Pinpoint the cell where the given text exists, returning its [x, y] midpoint coordinate. 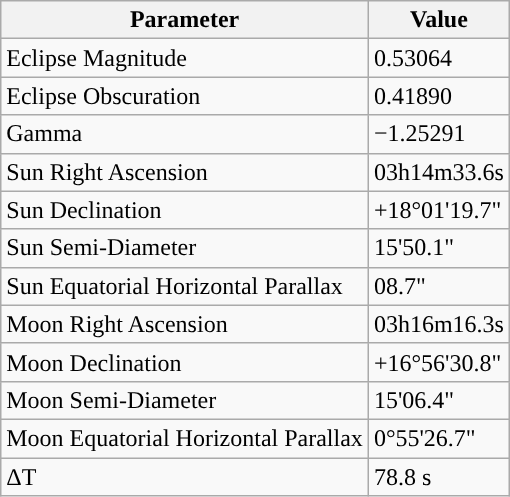
0.53064 [438, 58]
Moon Semi-Diameter [185, 400]
0°55'26.7" [438, 438]
+18°01'19.7" [438, 210]
Sun Right Ascension [185, 172]
78.8 s [438, 477]
+16°56'30.8" [438, 362]
Moon Equatorial Horizontal Parallax [185, 438]
Sun Declination [185, 210]
Eclipse Magnitude [185, 58]
Sun Equatorial Horizontal Parallax [185, 286]
Gamma [185, 134]
0.41890 [438, 96]
15'50.1" [438, 248]
03h14m33.6s [438, 172]
Parameter [185, 20]
Value [438, 20]
−1.25291 [438, 134]
Eclipse Obscuration [185, 96]
Moon Right Ascension [185, 324]
ΔT [185, 477]
Moon Declination [185, 362]
Sun Semi-Diameter [185, 248]
08.7" [438, 286]
15'06.4" [438, 400]
03h16m16.3s [438, 324]
